Locate the cell with the specified text and output its (X, Y) center coordinate. 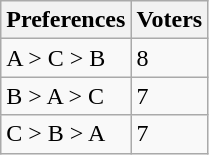
B > A > C (66, 96)
C > B > A (66, 134)
Voters (170, 20)
A > C > B (66, 58)
8 (170, 58)
Preferences (66, 20)
